Detect which cell encompasses the target text, then output its (x, y) center coordinate. 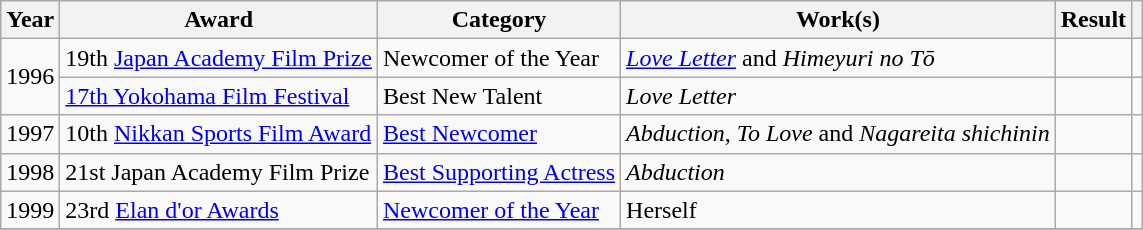
Year (30, 20)
Abduction, To Love and Nagareita shichinin (838, 134)
23rd Elan d'or Awards (219, 210)
1997 (30, 134)
Category (500, 20)
Result (1093, 20)
17th Yokohama Film Festival (219, 96)
Award (219, 20)
Best New Talent (500, 96)
Best Newcomer (500, 134)
Love Letter (838, 96)
Love Letter and Himeyuri no Tō (838, 58)
1999 (30, 210)
Best Supporting Actress (500, 172)
Work(s) (838, 20)
1996 (30, 77)
19th Japan Academy Film Prize (219, 58)
Herself (838, 210)
10th Nikkan Sports Film Award (219, 134)
1998 (30, 172)
Abduction (838, 172)
21st Japan Academy Film Prize (219, 172)
